Locate the cell with the specified text and output its (x, y) center coordinate. 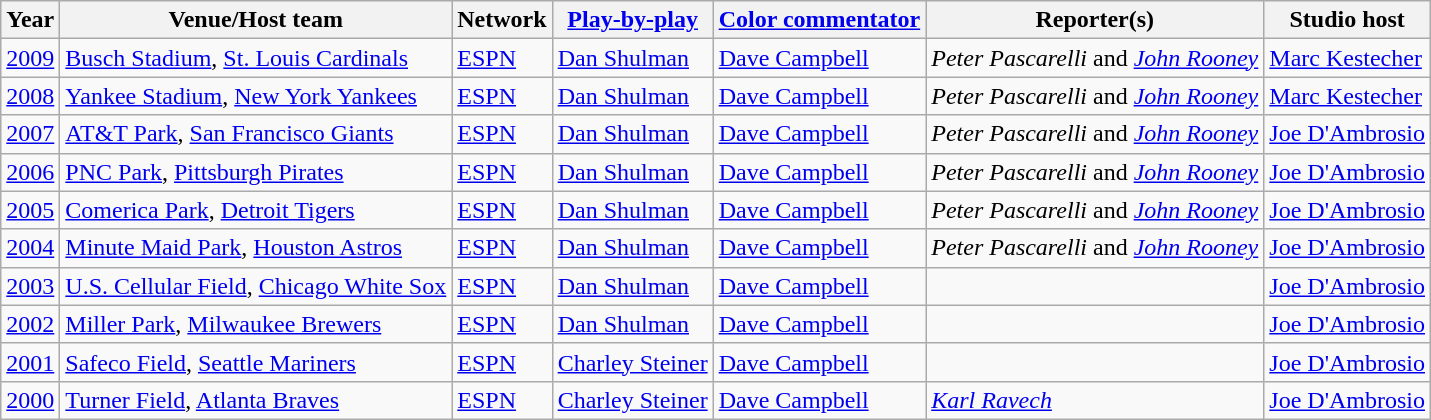
Busch Stadium, St. Louis Cardinals (256, 58)
Play-by-play (632, 20)
Minute Maid Park, Houston Astros (256, 248)
2006 (30, 172)
2001 (30, 362)
Yankee Stadium, New York Yankees (256, 96)
Network (502, 20)
Turner Field, Atlanta Braves (256, 400)
Reporter(s) (1095, 20)
2004 (30, 248)
Year (30, 20)
2007 (30, 134)
2000 (30, 400)
Venue/Host team (256, 20)
AT&T Park, San Francisco Giants (256, 134)
Safeco Field, Seattle Mariners (256, 362)
2008 (30, 96)
Miller Park, Milwaukee Brewers (256, 324)
Comerica Park, Detroit Tigers (256, 210)
Color commentator (820, 20)
2002 (30, 324)
U.S. Cellular Field, Chicago White Sox (256, 286)
2009 (30, 58)
2005 (30, 210)
2003 (30, 286)
Karl Ravech (1095, 400)
PNC Park, Pittsburgh Pirates (256, 172)
Studio host (1348, 20)
